Determine the [x, y] coordinate at the center of the cell enclosing the given text.  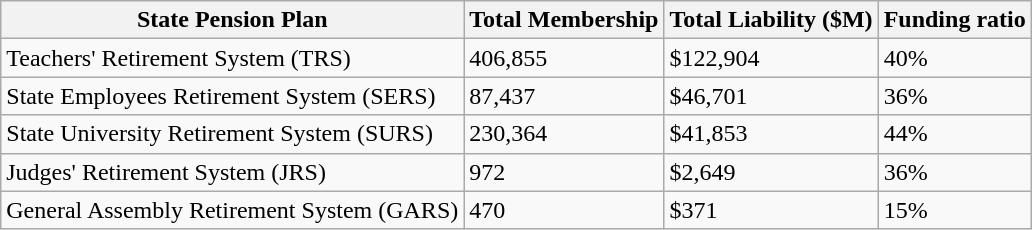
Total Liability ($M) [771, 20]
$371 [771, 210]
230,364 [564, 134]
470 [564, 210]
Teachers' Retirement System (TRS) [232, 58]
State Pension Plan [232, 20]
44% [954, 134]
$122,904 [771, 58]
Judges' Retirement System (JRS) [232, 172]
972 [564, 172]
$2,649 [771, 172]
40% [954, 58]
$41,853 [771, 134]
Total Membership [564, 20]
General Assembly Retirement System (GARS) [232, 210]
15% [954, 210]
State Employees Retirement System (SERS) [232, 96]
$46,701 [771, 96]
406,855 [564, 58]
Funding ratio [954, 20]
State University Retirement System (SURS) [232, 134]
87,437 [564, 96]
